Determine the [x, y] coordinate at the center of the cell enclosing the given text.  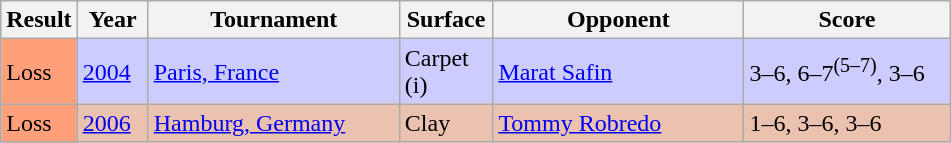
Clay [446, 123]
Tournament [274, 20]
3–6, 6–7(5–7), 3–6 [847, 72]
Result [39, 20]
Hamburg, Germany [274, 123]
Carpet (i) [446, 72]
Opponent [618, 20]
Tommy Robredo [618, 123]
2004 [112, 72]
Marat Safin [618, 72]
1–6, 3–6, 3–6 [847, 123]
Surface [446, 20]
Score [847, 20]
Year [112, 20]
Paris, France [274, 72]
2006 [112, 123]
